Return [x, y] of the center of cell containing provided text 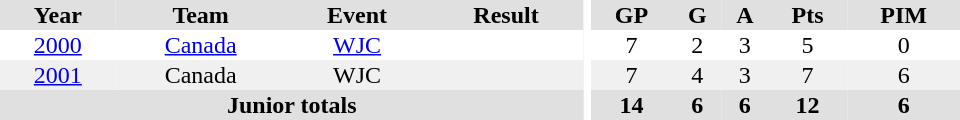
Team [201, 15]
Year [58, 15]
5 [808, 45]
2 [698, 45]
GP [631, 15]
12 [808, 105]
Junior totals [292, 105]
2000 [58, 45]
PIM [904, 15]
0 [904, 45]
A [745, 15]
G [698, 15]
2001 [58, 75]
Pts [808, 15]
Result [506, 15]
14 [631, 105]
Event [358, 15]
4 [698, 75]
